Determine the [X, Y] coordinate at the center of the cell enclosing the given text.  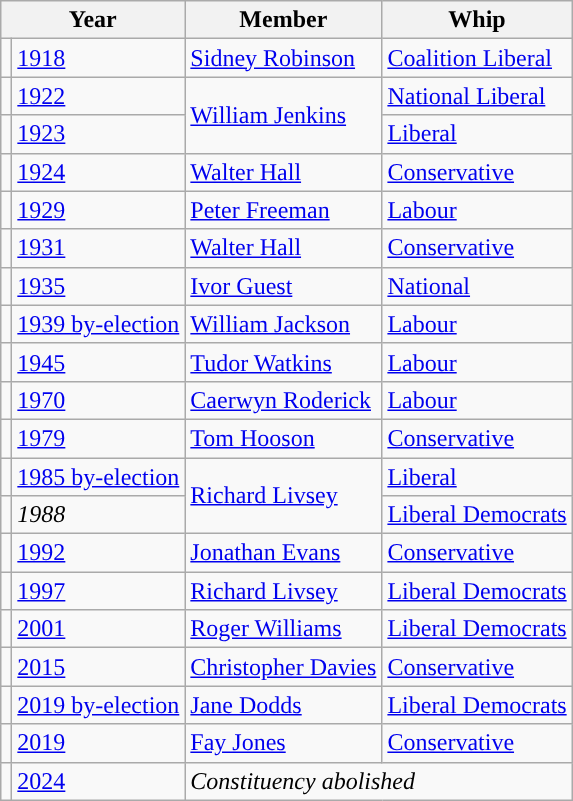
Sidney Robinson [284, 58]
1922 [98, 96]
1985 by-election [98, 477]
2001 [98, 629]
1939 by-election [98, 324]
National Liberal [477, 96]
Tudor Watkins [284, 362]
1992 [98, 553]
Roger Williams [284, 629]
Whip [477, 20]
2019 [98, 743]
Caerwyn Roderick [284, 400]
2015 [98, 667]
Member [284, 20]
Peter Freeman [284, 210]
1918 [98, 58]
1970 [98, 400]
1979 [98, 438]
Ivor Guest [284, 286]
1988 [98, 515]
Tom Hooson [284, 438]
National [477, 286]
William Jenkins [284, 115]
Constituency abolished [378, 781]
1931 [98, 248]
1945 [98, 362]
2024 [98, 781]
Jonathan Evans [284, 553]
William Jackson [284, 324]
Christopher Davies [284, 667]
1924 [98, 172]
1923 [98, 134]
2019 by-election [98, 705]
1997 [98, 591]
Fay Jones [284, 743]
1929 [98, 210]
Jane Dodds [284, 705]
Coalition Liberal [477, 58]
Year [93, 20]
1935 [98, 286]
